Capture the cell that displays the provided text and extract its (x, y) central coordinate. 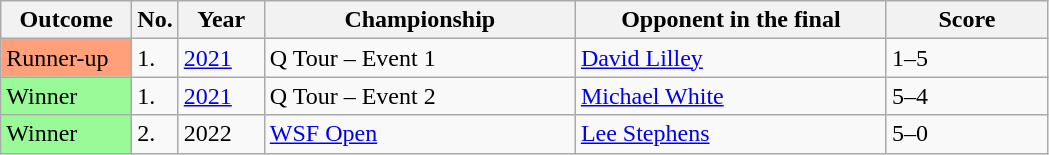
5–4 (966, 96)
Michael White (730, 96)
2. (155, 134)
Year (221, 20)
Q Tour – Event 2 (420, 96)
5–0 (966, 134)
Runner-up (66, 58)
Lee Stephens (730, 134)
No. (155, 20)
WSF Open (420, 134)
Outcome (66, 20)
Score (966, 20)
Opponent in the final (730, 20)
1–5 (966, 58)
Q Tour – Event 1 (420, 58)
David Lilley (730, 58)
Championship (420, 20)
2022 (221, 134)
